Return [x, y] of the center of cell containing provided text 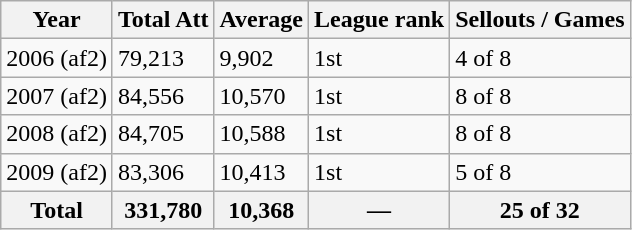
9,902 [262, 58]
2007 (af2) [57, 96]
Total [57, 210]
Sellouts / Games [540, 20]
Total Att [163, 20]
2006 (af2) [57, 58]
League rank [380, 20]
25 of 32 [540, 210]
84,705 [163, 134]
10,588 [262, 134]
Average [262, 20]
2009 (af2) [57, 172]
331,780 [163, 210]
79,213 [163, 58]
10,413 [262, 172]
2008 (af2) [57, 134]
4 of 8 [540, 58]
10,570 [262, 96]
10,368 [262, 210]
Year [57, 20]
83,306 [163, 172]
84,556 [163, 96]
— [380, 210]
5 of 8 [540, 172]
